Search for the cell housing the specified text and yield its (x, y) center coordinate. 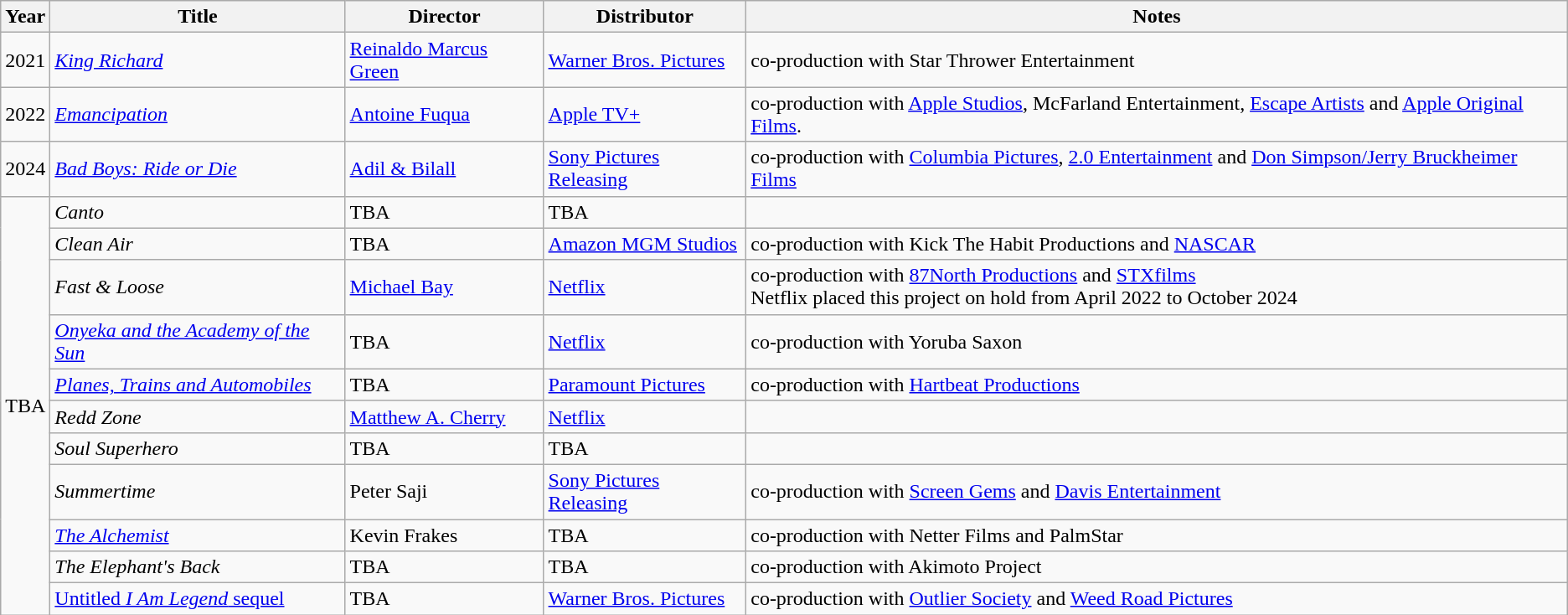
2021 (25, 60)
co-production with Apple Studios, McFarland Entertainment, Escape Artists and Apple Original Films. (1158, 114)
Distributor (645, 17)
Bad Boys: Ride or Die (198, 169)
Notes (1158, 17)
King Richard (198, 60)
Fast & Loose (198, 287)
co-production with Hartbeat Productions (1158, 385)
co-production with Kick The Habit Productions and NASCAR (1158, 244)
co-production with Star Thrower Entertainment (1158, 60)
The Alchemist (198, 535)
Michael Bay (444, 287)
Summertime (198, 491)
co-production with Yoruba Saxon (1158, 342)
Canto (198, 212)
co-production with Netter Films and PalmStar (1158, 535)
co-production with Outlier Society and Weed Road Pictures (1158, 599)
2022 (25, 114)
Director (444, 17)
Onyeka and the Academy of the Sun (198, 342)
Title (198, 17)
Kevin Frakes (444, 535)
Clean Air (198, 244)
The Elephant's Back (198, 567)
Planes, Trains and Automobiles (198, 385)
co-production with Akimoto Project (1158, 567)
Year (25, 17)
co-production with 87North Productions and STXfilmsNetflix placed this project on hold from April 2022 to October 2024 (1158, 287)
Emancipation (198, 114)
co-production with Screen Gems and Davis Entertainment (1158, 491)
Paramount Pictures (645, 385)
Soul Superhero (198, 448)
Amazon MGM Studios (645, 244)
Reinaldo Marcus Green (444, 60)
Matthew A. Cherry (444, 416)
Apple TV+ (645, 114)
2024 (25, 169)
co-production with Columbia Pictures, 2.0 Entertainment and Don Simpson/Jerry Bruckheimer Films (1158, 169)
Adil & Bilall (444, 169)
Redd Zone (198, 416)
Antoine Fuqua (444, 114)
Peter Saji (444, 491)
Untitled I Am Legend sequel (198, 599)
